Extract the (X, Y) coordinate from the center of the cell holding the provided text.  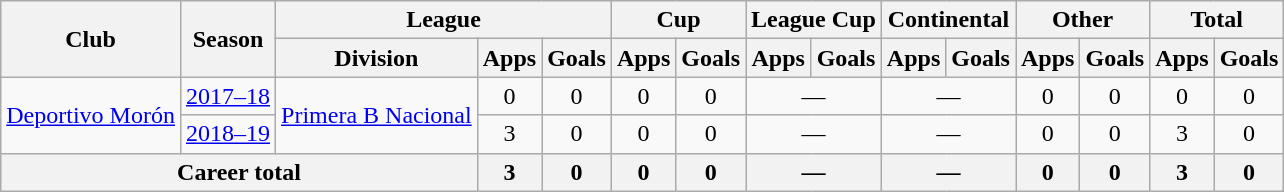
Deportivo Morón (91, 115)
Club (91, 39)
2017–18 (228, 96)
League Cup (814, 20)
Cup (678, 20)
2018–19 (228, 134)
Continental (948, 20)
Career total (239, 172)
Primera B Nacional (377, 115)
Division (377, 58)
Other (1083, 20)
League (444, 20)
Total (1217, 20)
Season (228, 39)
